Return (x, y) of the center of cell containing provided text 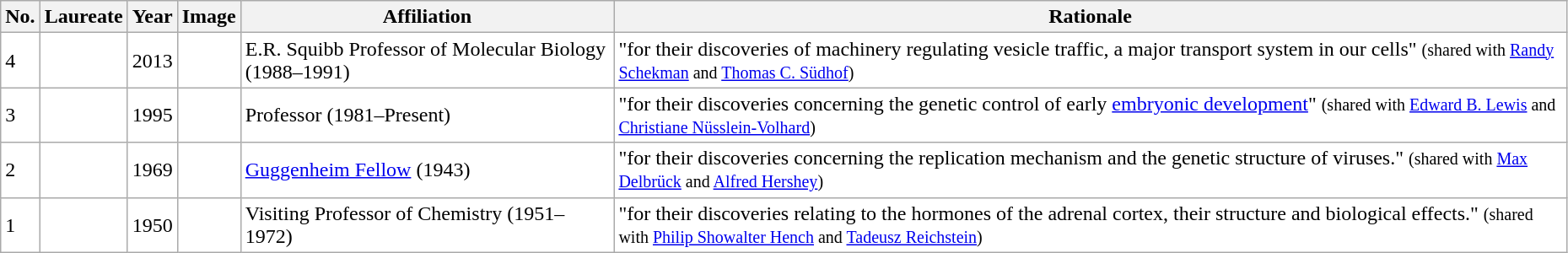
1969 (152, 170)
Professor (1981–Present) (427, 115)
1950 (152, 224)
4 (20, 61)
"for their discoveries concerning the genetic control of early embryonic development" (shared with Edward B. Lewis and Christiane Nüsslein-Volhard) (1090, 115)
1 (20, 224)
Guggenheim Fellow (1943) (427, 170)
Affiliation (427, 17)
Visiting Professor of Chemistry (1951–1972) (427, 224)
Laureate (84, 17)
E.R. Squibb Professor of Molecular Biology (1988–1991) (427, 61)
Image (209, 17)
2 (20, 170)
Rationale (1090, 17)
2013 (152, 61)
No. (20, 17)
1995 (152, 115)
Year (152, 17)
"for their discoveries concerning the replication mechanism and the genetic structure of viruses." (shared with Max Delbrück and Alfred Hershey) (1090, 170)
3 (20, 115)
